Return (x, y) of the center of cell containing provided text 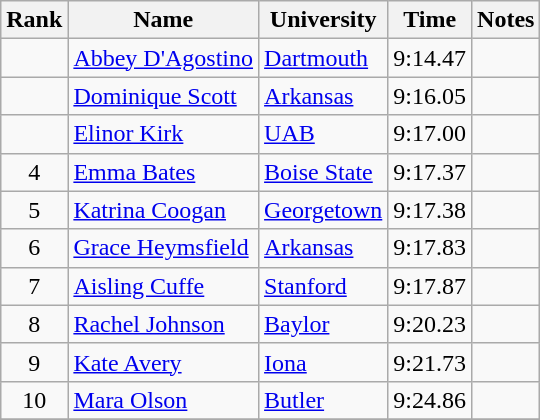
Kate Avery (164, 362)
Stanford (324, 286)
9:20.23 (430, 324)
Mara Olson (164, 400)
9:14.47 (430, 58)
Boise State (324, 172)
5 (34, 210)
Elinor Kirk (164, 134)
9:24.86 (430, 400)
Dominique Scott (164, 96)
9:17.87 (430, 286)
Grace Heymsfield (164, 248)
UAB (324, 134)
9 (34, 362)
10 (34, 400)
Emma Bates (164, 172)
Katrina Coogan (164, 210)
9:17.37 (430, 172)
Time (430, 20)
6 (34, 248)
Dartmouth (324, 58)
9:17.38 (430, 210)
University (324, 20)
Name (164, 20)
9:16.05 (430, 96)
9:17.83 (430, 248)
Aisling Cuffe (164, 286)
4 (34, 172)
Rank (34, 20)
Georgetown (324, 210)
Baylor (324, 324)
Rachel Johnson (164, 324)
Notes (506, 20)
Iona (324, 362)
Abbey D'Agostino (164, 58)
8 (34, 324)
9:21.73 (430, 362)
7 (34, 286)
Butler (324, 400)
9:17.00 (430, 134)
